Scan for the cell matching the given text and deliver its [x, y] coordinate at center. 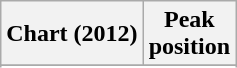
Peakposition [189, 34]
Chart (2012) [72, 34]
